Pinpoint the cell where the given text exists, returning its (x, y) midpoint coordinate. 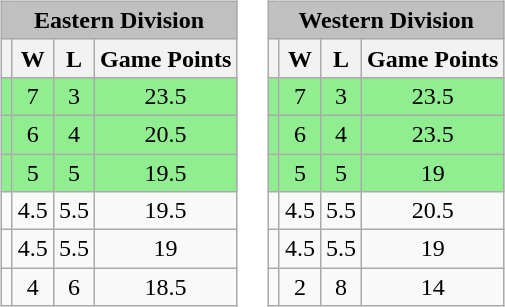
2 (300, 287)
Western Division (386, 20)
8 (340, 287)
18.5 (165, 287)
Eastern Division (119, 20)
14 (433, 287)
